Detect which cell encompasses the target text, then output its (X, Y) center coordinate. 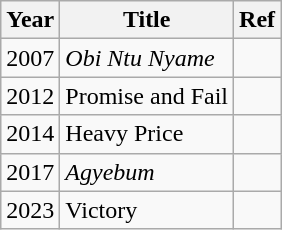
Ref (258, 20)
2023 (30, 210)
Agyebum (147, 172)
Year (30, 20)
2017 (30, 172)
2014 (30, 134)
2012 (30, 96)
Obi Ntu Nyame (147, 58)
Title (147, 20)
2007 (30, 58)
Heavy Price (147, 134)
Victory (147, 210)
Promise and Fail (147, 96)
